Extract the (X, Y) coordinate from the center of the cell holding the provided text.  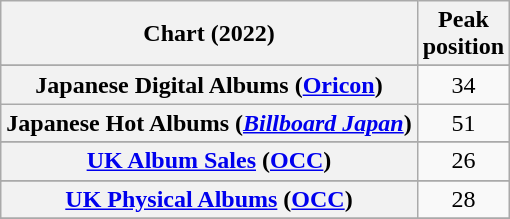
UK Album Sales (OCC) (209, 161)
UK Physical Albums (OCC) (209, 199)
Peakposition (463, 34)
28 (463, 199)
Japanese Hot Albums (Billboard Japan) (209, 123)
51 (463, 123)
Japanese Digital Albums (Oricon) (209, 85)
Chart (2022) (209, 34)
26 (463, 161)
34 (463, 85)
